Locate the cell with the specified text and output its [X, Y] center coordinate. 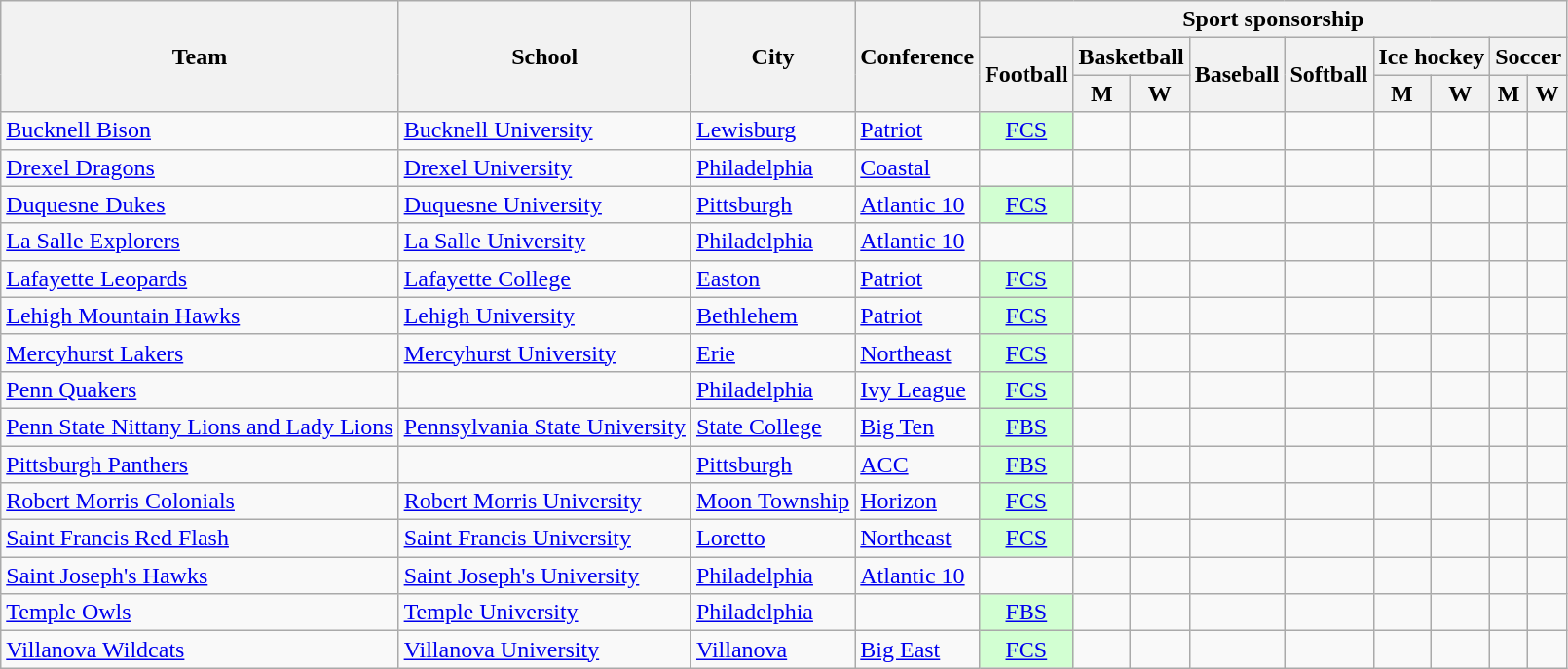
Erie [772, 353]
Big Ten [917, 427]
Basketball [1132, 56]
Horizon [917, 502]
Saint Joseph's Hawks [200, 576]
Lafayette College [544, 279]
Duquesne Dukes [200, 204]
Softball [1328, 75]
Football [1027, 75]
Villanova Wildcats [200, 650]
Mercyhurst Lakers [200, 353]
Temple Owls [200, 613]
Temple University [544, 613]
Pennsylvania State University [544, 427]
Soccer [1529, 56]
Easton [772, 279]
La Salle University [544, 242]
Lehigh University [544, 316]
Saint Francis University [544, 539]
Bucknell University [544, 130]
Moon Township [772, 502]
Lewisburg [772, 130]
Coastal [917, 167]
Team [200, 56]
Conference [917, 56]
Penn Quakers [200, 390]
Sport sponsorship [1274, 19]
Saint Francis Red Flash [200, 539]
Pittsburgh Panthers [200, 465]
La Salle Explorers [200, 242]
Villanova [772, 650]
City [772, 56]
School [544, 56]
Lehigh Mountain Hawks [200, 316]
Big East [917, 650]
Penn State Nittany Lions and Lady Lions [200, 427]
State College [772, 427]
ACC [917, 465]
Duquesne University [544, 204]
Bucknell Bison [200, 130]
Ice hockey [1432, 56]
Ivy League [917, 390]
Saint Joseph's University [544, 576]
Lafayette Leopards [200, 279]
Bethlehem [772, 316]
Baseball [1237, 75]
Drexel University [544, 167]
Loretto [772, 539]
Mercyhurst University [544, 353]
Robert Morris Colonials [200, 502]
Robert Morris University [544, 502]
Drexel Dragons [200, 167]
Villanova University [544, 650]
